Extract the (x, y) coordinate from the center of the cell holding the provided text.  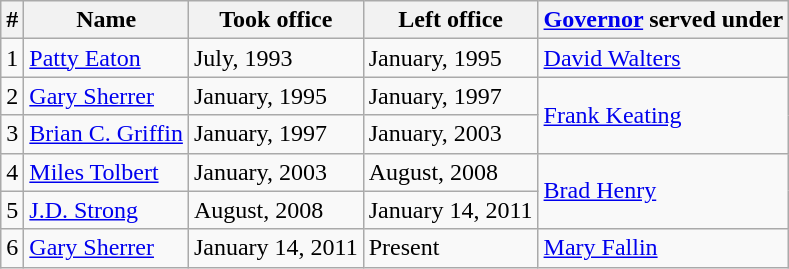
Name (106, 20)
3 (12, 134)
4 (12, 172)
Brian C. Griffin (106, 134)
Took office (276, 20)
Miles Tolbert (106, 172)
Left office (450, 20)
Brad Henry (664, 191)
Present (450, 248)
1 (12, 58)
2 (12, 96)
Mary Fallin (664, 248)
6 (12, 248)
# (12, 20)
Frank Keating (664, 115)
July, 1993 (276, 58)
5 (12, 210)
Patty Eaton (106, 58)
David Walters (664, 58)
Governor served under (664, 20)
J.D. Strong (106, 210)
